Find where the given text appears and provide that cell's center as (X, Y) coordinate. 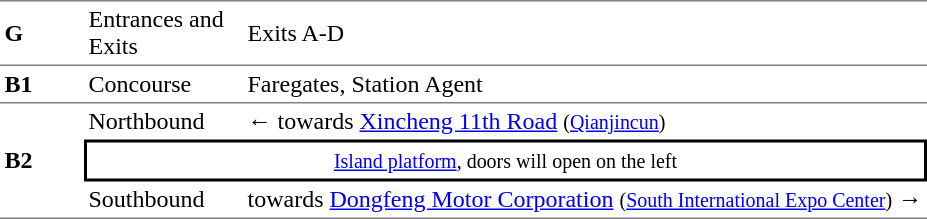
B1 (42, 85)
← towards Xincheng 11th Road (Qianjincun) (585, 122)
Entrances and Exits (164, 33)
Exits A-D (585, 33)
Faregates, Station Agent (585, 85)
Northbound (164, 122)
Concourse (164, 85)
G (42, 33)
Island platform, doors will open on the left (506, 161)
